Search for the cell housing the specified text and yield its (X, Y) center coordinate. 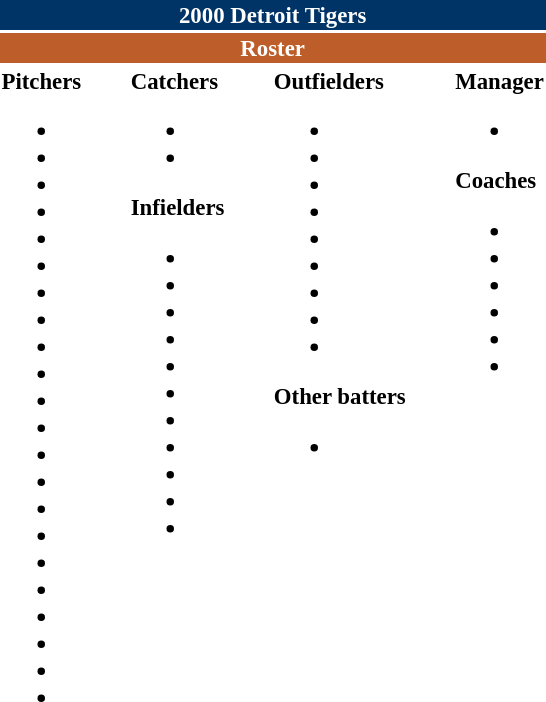
Roster (272, 48)
2000 Detroit Tigers (272, 15)
